Scan for the cell matching the given text and deliver its [x, y] coordinate at center. 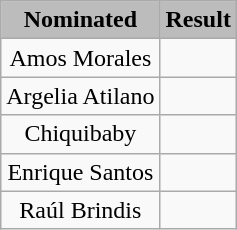
Nominated [80, 20]
Raúl Brindis [80, 210]
Chiquibaby [80, 134]
Enrique Santos [80, 172]
Amos Morales [80, 58]
Argelia Atilano [80, 96]
Result [198, 20]
